Provide the (X, Y) coordinate of the cell's center where the given text is located.  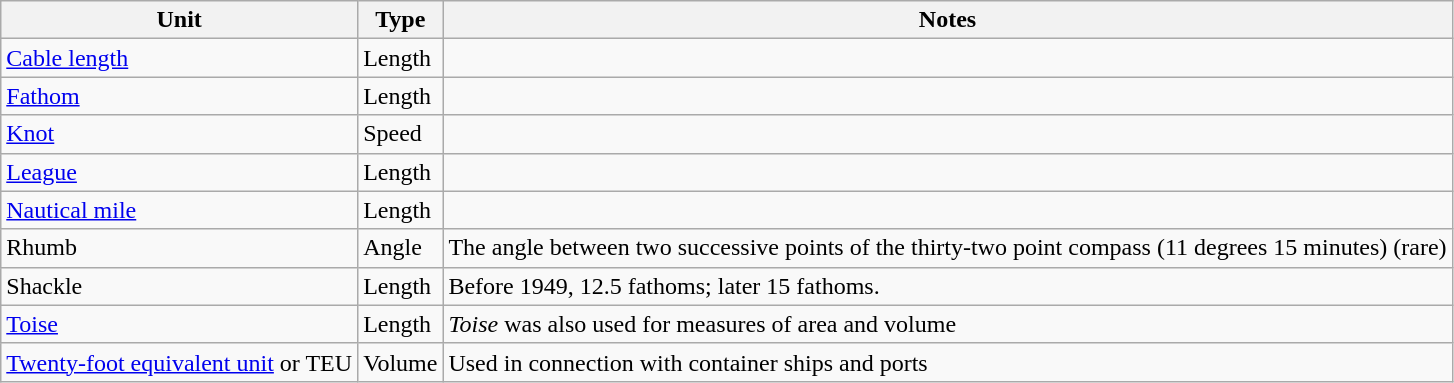
Speed (400, 134)
Used in connection with container ships and ports (948, 362)
Rhumb (180, 248)
Knot (180, 134)
Toise (180, 324)
Fathom (180, 96)
Before 1949, 12.5 fathoms; later 15 fathoms. (948, 286)
Volume (400, 362)
Toise was also used for measures of area and volume (948, 324)
League (180, 172)
Type (400, 20)
Unit (180, 20)
Angle (400, 248)
The angle between two successive points of the thirty-two point compass (11 degrees 15 minutes) (rare) (948, 248)
Cable length (180, 58)
Twenty-foot equivalent unit or TEU (180, 362)
Nautical mile (180, 210)
Notes (948, 20)
Shackle (180, 286)
